For the text-containing cell, return its midpoint in [x, y] coordinate format. 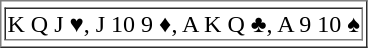
K Q J ♥, J 10 9 ♦, A K Q ♣, A 9 10 ♠ [183, 24]
